Provide the (x, y) coordinate of the cell's center where the given text is located.  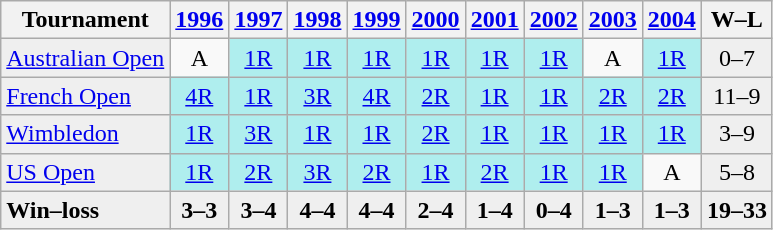
1997 (258, 20)
2002 (554, 20)
1999 (376, 20)
1–4 (494, 210)
2004 (672, 20)
2001 (494, 20)
0–4 (554, 210)
0–7 (736, 58)
Win–loss (86, 210)
W–L (736, 20)
11–9 (736, 96)
Australian Open (86, 58)
5–8 (736, 172)
19–33 (736, 210)
US Open (86, 172)
French Open (86, 96)
1996 (200, 20)
2–4 (436, 210)
Wimbledon (86, 134)
3–4 (258, 210)
3–3 (200, 210)
2003 (612, 20)
1998 (318, 20)
3–9 (736, 134)
Tournament (86, 20)
2000 (436, 20)
